Provide the [X, Y] coordinate of the cell's center where the given text is located.  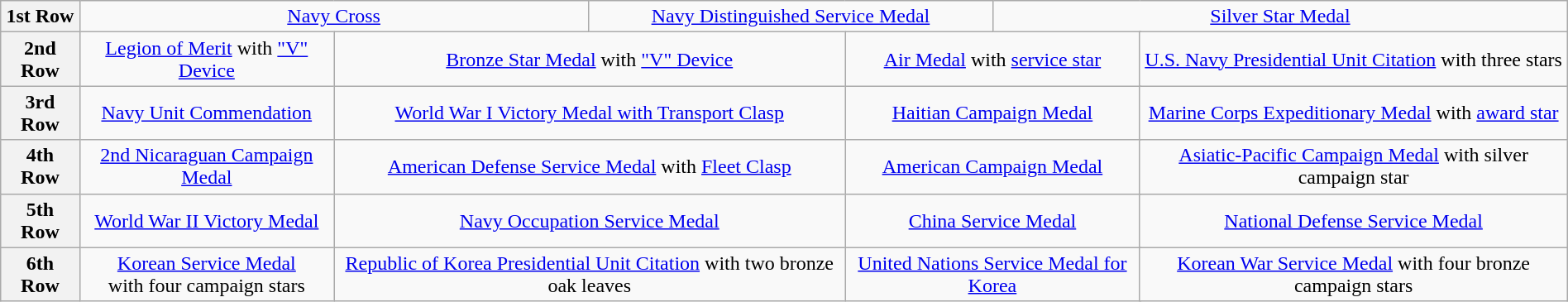
China Service Medal [992, 220]
World War II Victory Medal [207, 220]
Korean Service Medalwith four campaign stars [207, 275]
2nd Nicaraguan Campaign Medal [207, 167]
Navy Distinguished Service Medal [791, 17]
Navy Occupation Service Medal [590, 220]
Bronze Star Medal with "V" Device [590, 60]
4th Row [40, 167]
American Campaign Medal [992, 167]
5th Row [40, 220]
1st Row [40, 17]
Asiatic-Pacific Campaign Medal with silver campaign star [1353, 167]
United Nations Service Medal for Korea [992, 275]
Air Medal with service star [992, 60]
Legion of Merit with "V" Device [207, 60]
Navy Unit Commendation [207, 113]
Marine Corps Expeditionary Medal with award star [1353, 113]
Navy Cross [334, 17]
Haitian Campaign Medal [992, 113]
U.S. Navy Presidential Unit Citation with three stars [1353, 60]
Silver Star Medal [1280, 17]
World War I Victory Medal with Transport Clasp [590, 113]
6th Row [40, 275]
2nd Row [40, 60]
American Defense Service Medal with Fleet Clasp [590, 167]
Republic of Korea Presidential Unit Citation with two bronze oak leaves [590, 275]
Korean War Service Medal with four bronze campaign stars [1353, 275]
National Defense Service Medal [1353, 220]
3rd Row [40, 113]
